Scan for the cell matching the given text and deliver its [X, Y] coordinate at center. 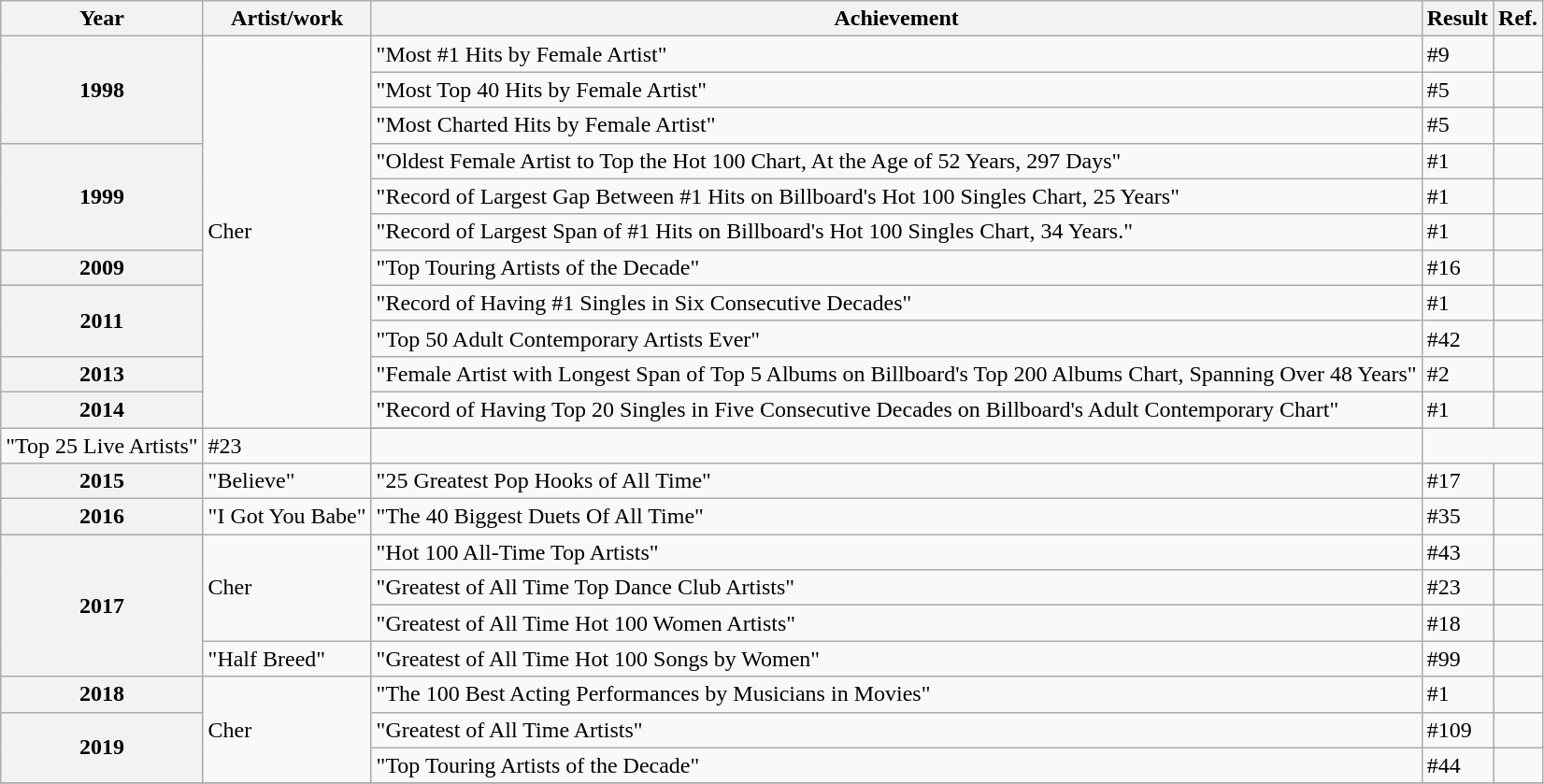
2011 [102, 321]
"The 100 Best Acting Performances by Musicians in Movies" [896, 694]
2018 [102, 694]
#43 [1457, 552]
"Half Breed" [287, 659]
"Most Charted Hits by Female Artist" [896, 125]
"Record of Having Top 20 Singles in Five Consecutive Decades on Billboard's Adult Contemporary Chart" [896, 409]
#18 [1457, 623]
"I Got You Babe" [287, 517]
2016 [102, 517]
Ref. [1518, 19]
"Top 50 Adult Contemporary Artists Ever" [896, 338]
#109 [1457, 730]
"Top 25 Live Artists" [102, 446]
2009 [102, 267]
"Believe" [287, 481]
"Greatest of All Time Hot 100 Women Artists" [896, 623]
"Greatest of All Time Artists" [896, 730]
#16 [1457, 267]
"Record of Having #1 Singles in Six Consecutive Decades" [896, 303]
1999 [102, 196]
#44 [1457, 765]
"Greatest of All Time Top Dance Club Artists" [896, 588]
1998 [102, 90]
"Hot 100 All-Time Top Artists" [896, 552]
#17 [1457, 481]
2013 [102, 374]
"25 Greatest Pop Hooks of All Time" [896, 481]
#2 [1457, 374]
Result [1457, 19]
Year [102, 19]
#99 [1457, 659]
#9 [1457, 54]
"Most Top 40 Hits by Female Artist" [896, 90]
"Record of Largest Span of #1 Hits on Billboard's Hot 100 Singles Chart, 34 Years." [896, 232]
2019 [102, 748]
"Female Artist with Longest Span of Top 5 Albums on Billboard's Top 200 Albums Chart, Spanning Over 48 Years" [896, 374]
#42 [1457, 338]
"Greatest of All Time Hot 100 Songs by Women" [896, 659]
2014 [102, 409]
Artist/work [287, 19]
"Record of Largest Gap Between #1 Hits on Billboard's Hot 100 Singles Chart, 25 Years" [896, 196]
2017 [102, 606]
"The 40 Biggest Duets Of All Time" [896, 517]
#35 [1457, 517]
"Most #1 Hits by Female Artist" [896, 54]
Achievement [896, 19]
"Oldest Female Artist to Top the Hot 100 Chart, At the Age of 52 Years, 297 Days" [896, 161]
2015 [102, 481]
